Provide the [x, y] coordinate of the cell's center where the given text is located.  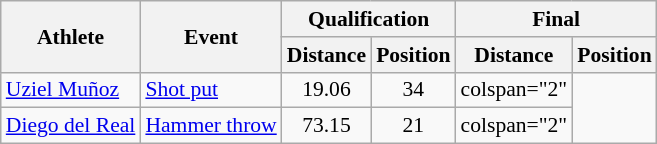
19.06 [326, 90]
Final [556, 19]
Hammer throw [210, 126]
Uziel Muñoz [71, 90]
Qualification [369, 19]
Shot put [210, 90]
21 [413, 126]
73.15 [326, 126]
Athlete [71, 36]
Event [210, 36]
34 [413, 90]
Diego del Real [71, 126]
